Locate the cell with the specified text and output its [x, y] center coordinate. 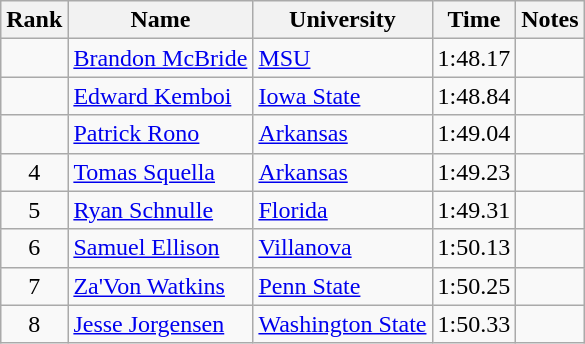
Samuel Ellison [160, 248]
Name [160, 20]
7 [34, 286]
Patrick Rono [160, 134]
Penn State [342, 286]
Rank [34, 20]
1:48.84 [474, 96]
1:49.04 [474, 134]
1:49.23 [474, 172]
University [342, 20]
Iowa State [342, 96]
Ryan Schnulle [160, 210]
1:50.33 [474, 324]
Notes [550, 20]
Villanova [342, 248]
1:48.17 [474, 58]
5 [34, 210]
Edward Kemboi [160, 96]
Florida [342, 210]
1:49.31 [474, 210]
Jesse Jorgensen [160, 324]
MSU [342, 58]
6 [34, 248]
4 [34, 172]
Time [474, 20]
1:50.13 [474, 248]
Tomas Squella [160, 172]
8 [34, 324]
1:50.25 [474, 286]
Za'Von Watkins [160, 286]
Brandon McBride [160, 58]
Washington State [342, 324]
